Provide the (x, y) coordinate of the cell's center where the given text is located.  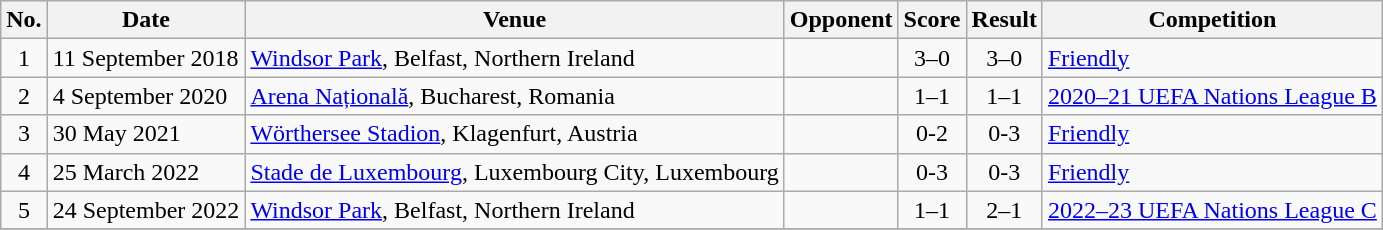
1 (24, 58)
24 September 2022 (146, 210)
Wörthersee Stadion, Klagenfurt, Austria (514, 134)
Venue (514, 20)
Arena Națională, Bucharest, Romania (514, 96)
5 (24, 210)
Result (1004, 20)
0-2 (932, 134)
No. (24, 20)
Date (146, 20)
2–1 (1004, 210)
Opponent (841, 20)
30 May 2021 (146, 134)
4 September 2020 (146, 96)
2022–23 UEFA Nations League C (1212, 210)
4 (24, 172)
2020–21 UEFA Nations League B (1212, 96)
Score (932, 20)
2 (24, 96)
Stade de Luxembourg, Luxembourg City, Luxembourg (514, 172)
Competition (1212, 20)
11 September 2018 (146, 58)
3 (24, 134)
25 March 2022 (146, 172)
